Pinpoint the cell where the given text exists, returning its [X, Y] midpoint coordinate. 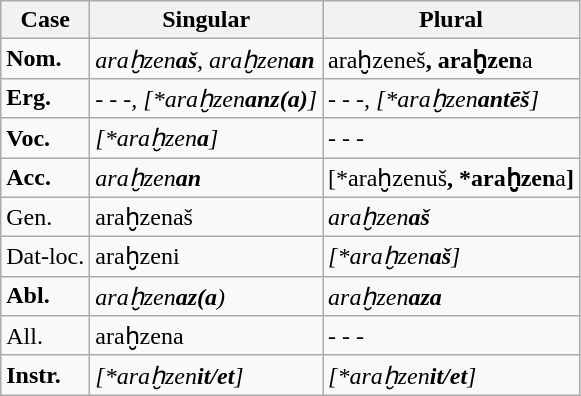
Erg. [46, 98]
Acc. [46, 178]
Abl. [46, 296]
[*araḫzenaš] [452, 257]
araḫzenaš, araḫzenan [206, 59]
araḫzeneš, araḫzena [452, 59]
All. [46, 336]
araḫzenaza [452, 296]
araḫzenan [206, 178]
Dat-loc. [46, 257]
[*araḫzenuš, *araḫzena] [452, 178]
Case [46, 20]
[*araḫzena] [206, 138]
araḫzenaz(a) [206, 296]
Instr. [46, 375]
Gen. [46, 217]
- - -, [*araḫzenanz(a)] [206, 98]
Nom. [46, 59]
araḫzena [206, 336]
Singular [206, 20]
Plural [452, 20]
Voc. [46, 138]
araḫzeni [206, 257]
- - -, [*araḫzenantēš] [452, 98]
